Provide the (X, Y) coordinate of the cell's center where the given text is located.  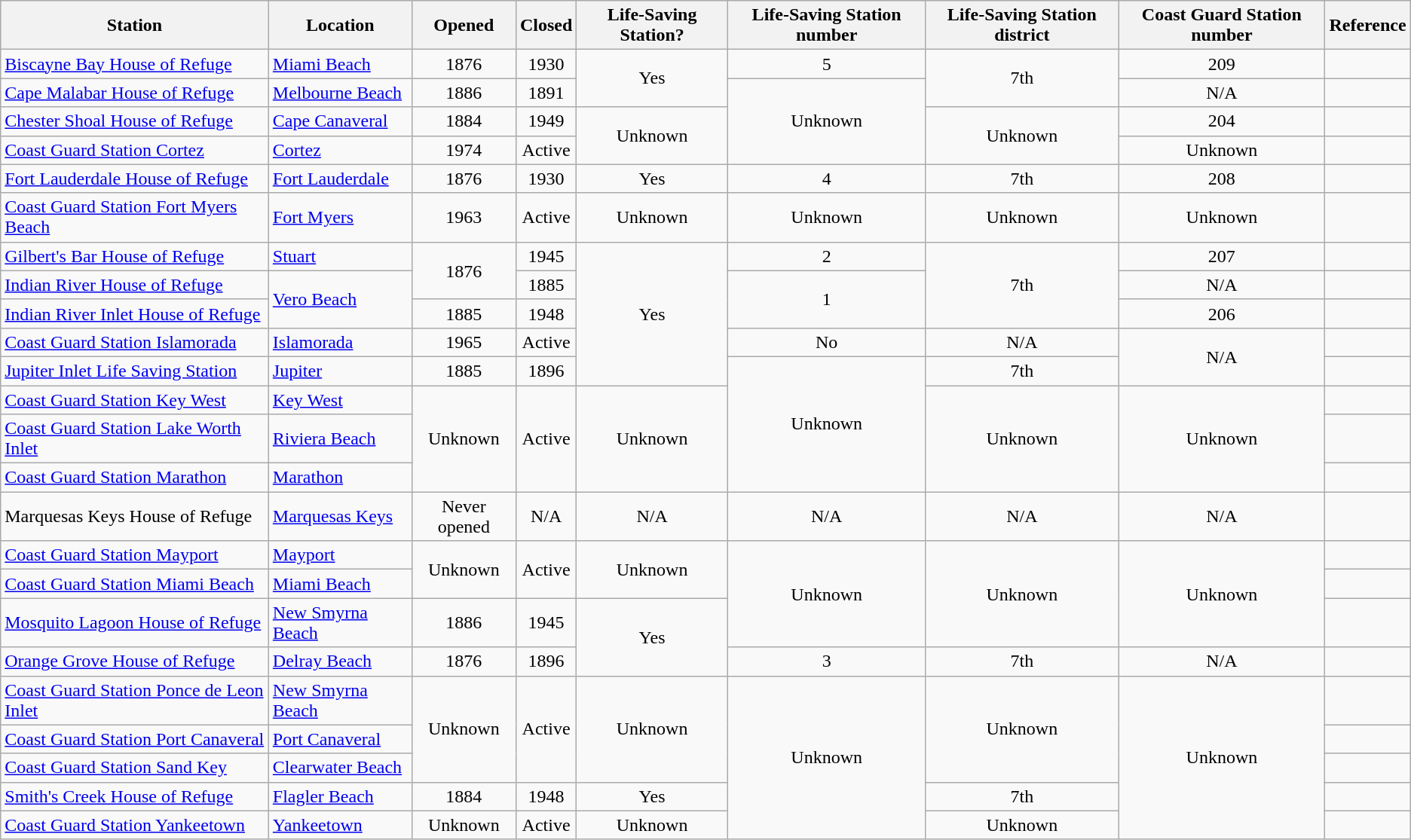
Opened (464, 26)
Coast Guard Station Mayport (135, 555)
204 (1222, 121)
Flagler Beach (340, 796)
Coast Guard Station Key West (135, 400)
Location (340, 26)
Marathon (340, 478)
Never opened (464, 517)
No (826, 342)
Coast Guard Station Miami Beach (135, 584)
Fort Lauderdale House of Refuge (135, 179)
Biscayne Bay House of Refuge (135, 64)
Vero Beach (340, 299)
Islamorada (340, 342)
Indian River House of Refuge (135, 285)
Stuart (340, 256)
3 (826, 661)
Cape Canaveral (340, 121)
208 (1222, 179)
Marquesas Keys House of Refuge (135, 517)
Smith's Creek House of Refuge (135, 796)
Life-Saving Station district (1022, 26)
Jupiter Inlet Life Saving Station (135, 371)
Key West (340, 400)
Coast Guard Station number (1222, 26)
Marquesas Keys (340, 517)
209 (1222, 64)
1 (826, 299)
1965 (464, 342)
Coast Guard Station Sand Key (135, 768)
Coast Guard Station Port Canaveral (135, 739)
Chester Shoal House of Refuge (135, 121)
Clearwater Beach (340, 768)
Mosquito Lagoon House of Refuge (135, 622)
Coast Guard Station Yankeetown (135, 825)
Life-Saving Station number (826, 26)
Orange Grove House of Refuge (135, 661)
Mayport (340, 555)
Fort Myers (340, 217)
Life-Saving Station? (653, 26)
207 (1222, 256)
Coast Guard Station Ponce de Leon Inlet (135, 701)
Cape Malabar House of Refuge (135, 93)
Jupiter (340, 371)
Coast Guard Station Fort Myers Beach (135, 217)
1963 (464, 217)
Riviera Beach (340, 438)
1974 (464, 150)
Coast Guard Station Cortez (135, 150)
Cortez (340, 150)
Yankeetown (340, 825)
Coast Guard Station Lake Worth Inlet (135, 438)
Reference (1367, 26)
206 (1222, 313)
Port Canaveral (340, 739)
1949 (546, 121)
Delray Beach (340, 661)
Fort Lauderdale (340, 179)
Closed (546, 26)
Coast Guard Station Marathon (135, 478)
2 (826, 256)
Gilbert's Bar House of Refuge (135, 256)
1891 (546, 93)
Melbourne Beach (340, 93)
5 (826, 64)
4 (826, 179)
Coast Guard Station Islamorada (135, 342)
Indian River Inlet House of Refuge (135, 313)
Station (135, 26)
